Capture the cell that displays the provided text and extract its (x, y) central coordinate. 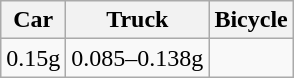
0.085–0.138g (138, 58)
Bicycle (251, 20)
Truck (138, 20)
Car (34, 20)
0.15g (34, 58)
